Find where the given text appears and provide that cell's center as (x, y) coordinate. 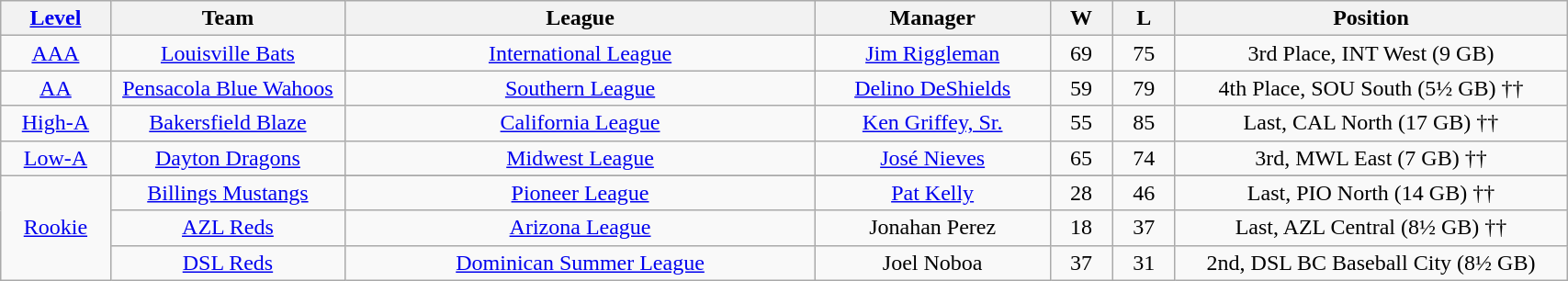
International League (581, 53)
4th Place, SOU South (5½ GB) †† (1371, 88)
Pensacola Blue Wahoos (228, 88)
Midwest League (581, 158)
Last, PIO North (14 GB) †† (1371, 193)
Pat Kelly (932, 193)
74 (1144, 158)
Dayton Dragons (228, 158)
AZL Reds (228, 228)
65 (1081, 158)
Louisville Bats (228, 53)
Bakersfield Blaze (228, 123)
Pioneer League (581, 193)
79 (1144, 88)
DSL Reds (228, 263)
Joel Noboa (932, 263)
Low-A (55, 158)
18 (1081, 228)
Jim Riggleman (932, 53)
3rd, MWL East (7 GB) †† (1371, 158)
69 (1081, 53)
Level (55, 18)
High-A (55, 123)
Manager (932, 18)
55 (1081, 123)
Delino DeShields (932, 88)
Last, AZL Central (8½ GB) †† (1371, 228)
Rookie (55, 228)
46 (1144, 193)
League (581, 18)
Ken Griffey, Sr. (932, 123)
3rd Place, INT West (9 GB) (1371, 53)
José Nieves (932, 158)
L (1144, 18)
59 (1081, 88)
AAA (55, 53)
Arizona League (581, 228)
California League (581, 123)
85 (1144, 123)
W (1081, 18)
AA (55, 88)
Jonahan Perez (932, 228)
Billings Mustangs (228, 193)
Position (1371, 18)
Last, CAL North (17 GB) †† (1371, 123)
28 (1081, 193)
Southern League (581, 88)
31 (1144, 263)
Dominican Summer League (581, 263)
Team (228, 18)
2nd, DSL BC Baseball City (8½ GB) (1371, 263)
75 (1144, 53)
